Output the (x, y) coordinate of the center of the cell containing the given text.  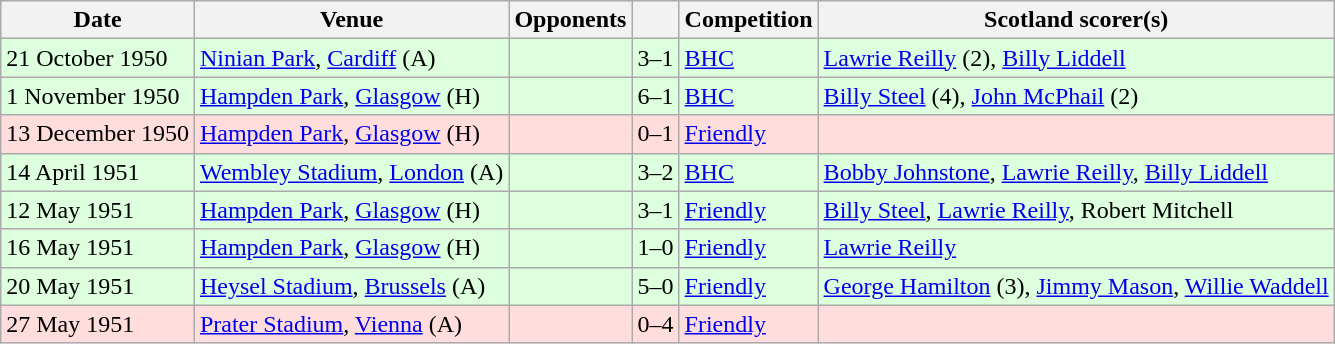
Opponents (570, 20)
6–1 (656, 96)
5–0 (656, 286)
0–4 (656, 324)
21 October 1950 (98, 58)
Lawrie Reilly (2), Billy Liddell (1076, 58)
Scotland scorer(s) (1076, 20)
0–1 (656, 134)
Lawrie Reilly (1076, 248)
20 May 1951 (98, 286)
1 November 1950 (98, 96)
Date (98, 20)
1–0 (656, 248)
Billy Steel, Lawrie Reilly, Robert Mitchell (1076, 210)
13 December 1950 (98, 134)
Wembley Stadium, London (A) (351, 172)
Billy Steel (4), John McPhail (2) (1076, 96)
16 May 1951 (98, 248)
27 May 1951 (98, 324)
Ninian Park, Cardiff (A) (351, 58)
George Hamilton (3), Jimmy Mason, Willie Waddell (1076, 286)
Venue (351, 20)
Competition (748, 20)
Heysel Stadium, Brussels (A) (351, 286)
Bobby Johnstone, Lawrie Reilly, Billy Liddell (1076, 172)
14 April 1951 (98, 172)
3–2 (656, 172)
12 May 1951 (98, 210)
Prater Stadium, Vienna (A) (351, 324)
